Capture the cell that displays the provided text and extract its (X, Y) central coordinate. 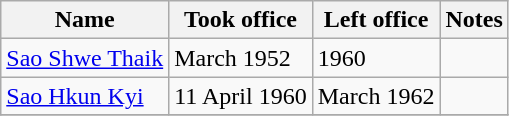
Sao Shwe Thaik (85, 58)
March 1952 (241, 58)
March 1962 (376, 96)
11 April 1960 (241, 96)
Took office (241, 20)
1960 (376, 58)
Sao Hkun Kyi (85, 96)
Notes (474, 20)
Name (85, 20)
Left office (376, 20)
